Provide the [X, Y] coordinate of the cell's center where the given text is located.  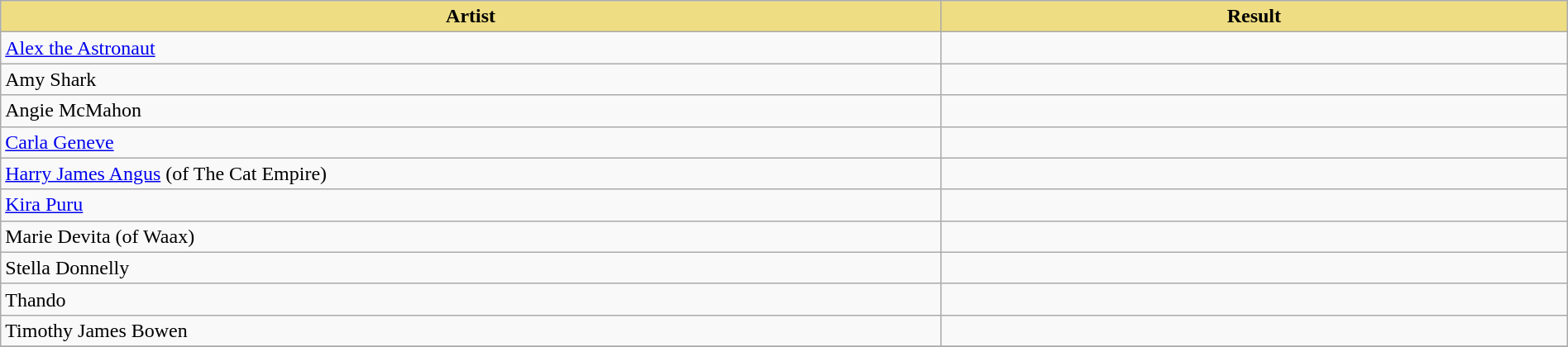
Thando [471, 299]
Artist [471, 17]
Harry James Angus (of The Cat Empire) [471, 173]
Alex the Astronaut [471, 48]
Angie McMahon [471, 111]
Amy Shark [471, 79]
Kira Puru [471, 205]
Stella Donnelly [471, 268]
Result [1254, 17]
Marie Devita (of Waax) [471, 236]
Timothy James Bowen [471, 330]
Carla Geneve [471, 142]
